Find where the given text appears and provide that cell's center as (x, y) coordinate. 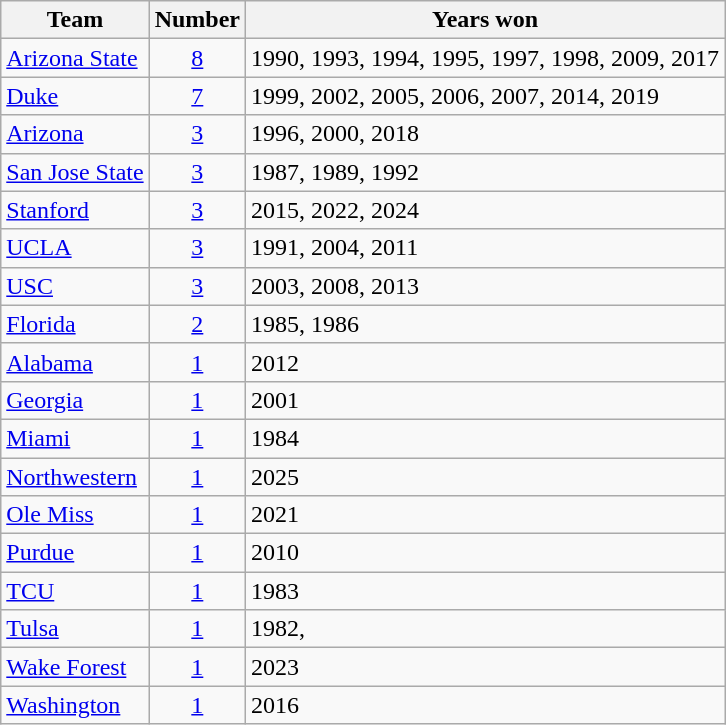
Arizona State (75, 58)
Georgia (75, 400)
USC (75, 286)
TCU (75, 591)
2001 (486, 400)
2003, 2008, 2013 (486, 286)
UCLA (75, 248)
1984 (486, 438)
Ole Miss (75, 515)
Tulsa (75, 629)
2021 (486, 515)
2 (197, 324)
Duke (75, 96)
Florida (75, 324)
Arizona (75, 134)
Stanford (75, 210)
8 (197, 58)
2016 (486, 705)
San Jose State (75, 172)
2023 (486, 667)
1985, 1986 (486, 324)
Years won (486, 20)
1991, 2004, 2011 (486, 248)
Northwestern (75, 477)
Purdue (75, 553)
1990, 1993, 1994, 1995, 1997, 1998, 2009, 2017 (486, 58)
Alabama (75, 362)
1999, 2002, 2005, 2006, 2007, 2014, 2019 (486, 96)
1996, 2000, 2018 (486, 134)
1982, (486, 629)
7 (197, 96)
2025 (486, 477)
2012 (486, 362)
1983 (486, 591)
Wake Forest (75, 667)
Number (197, 20)
1987, 1989, 1992 (486, 172)
Washington (75, 705)
Team (75, 20)
Miami (75, 438)
2015, 2022, 2024 (486, 210)
2010 (486, 553)
